From the cell containing the given text, extract its center point as (x, y) coordinate. 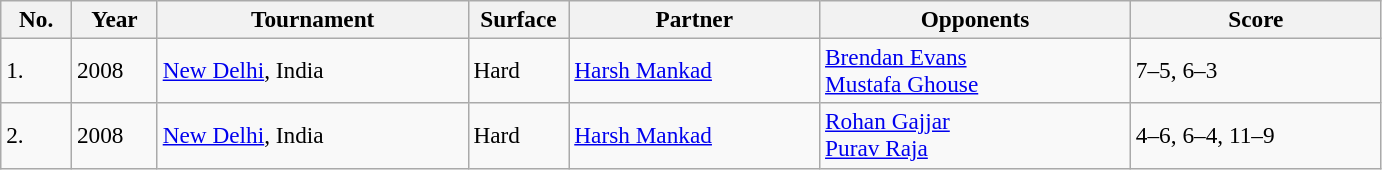
1. (36, 70)
Brendan Evans Mustafa Ghouse (976, 70)
Year (115, 19)
Tournament (312, 19)
2. (36, 136)
4–6, 6–4, 11–9 (1256, 136)
No. (36, 19)
Surface (518, 19)
Partner (694, 19)
Opponents (976, 19)
7–5, 6–3 (1256, 70)
Rohan Gajjar Purav Raja (976, 136)
Score (1256, 19)
